Provide the [X, Y] coordinate of the cell's center where the given text is located.  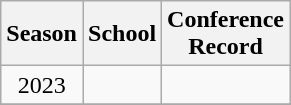
Season [42, 34]
ConferenceRecord [226, 34]
School [122, 34]
2023 [42, 85]
